Identify which cell holds the provided text, then report its (X, Y) central coordinate. 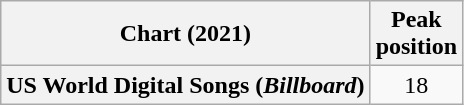
US World Digital Songs (Billboard) (186, 85)
Peakposition (416, 34)
Chart (2021) (186, 34)
18 (416, 85)
